Determine the [X, Y] coordinate at the center of the cell enclosing the given text.  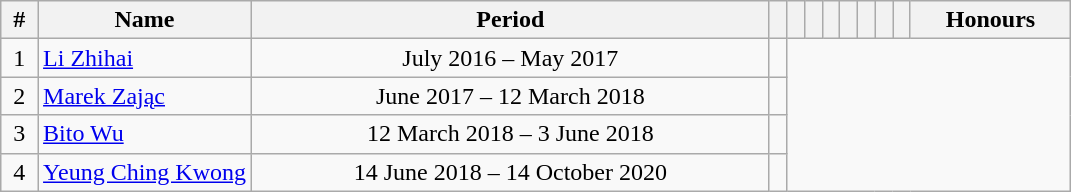
2 [20, 96]
12 March 2018 – 3 June 2018 [511, 134]
July 2016 – May 2017 [511, 58]
14 June 2018 – 14 October 2020 [511, 172]
Name [145, 20]
Li Zhihai [145, 58]
Yeung Ching Kwong [145, 172]
Marek Zając [145, 96]
# [20, 20]
Bito Wu [145, 134]
1 [20, 58]
Honours [990, 20]
4 [20, 172]
3 [20, 134]
Period [511, 20]
June 2017 – 12 March 2018 [511, 96]
